Search for the cell housing the specified text and yield its (x, y) center coordinate. 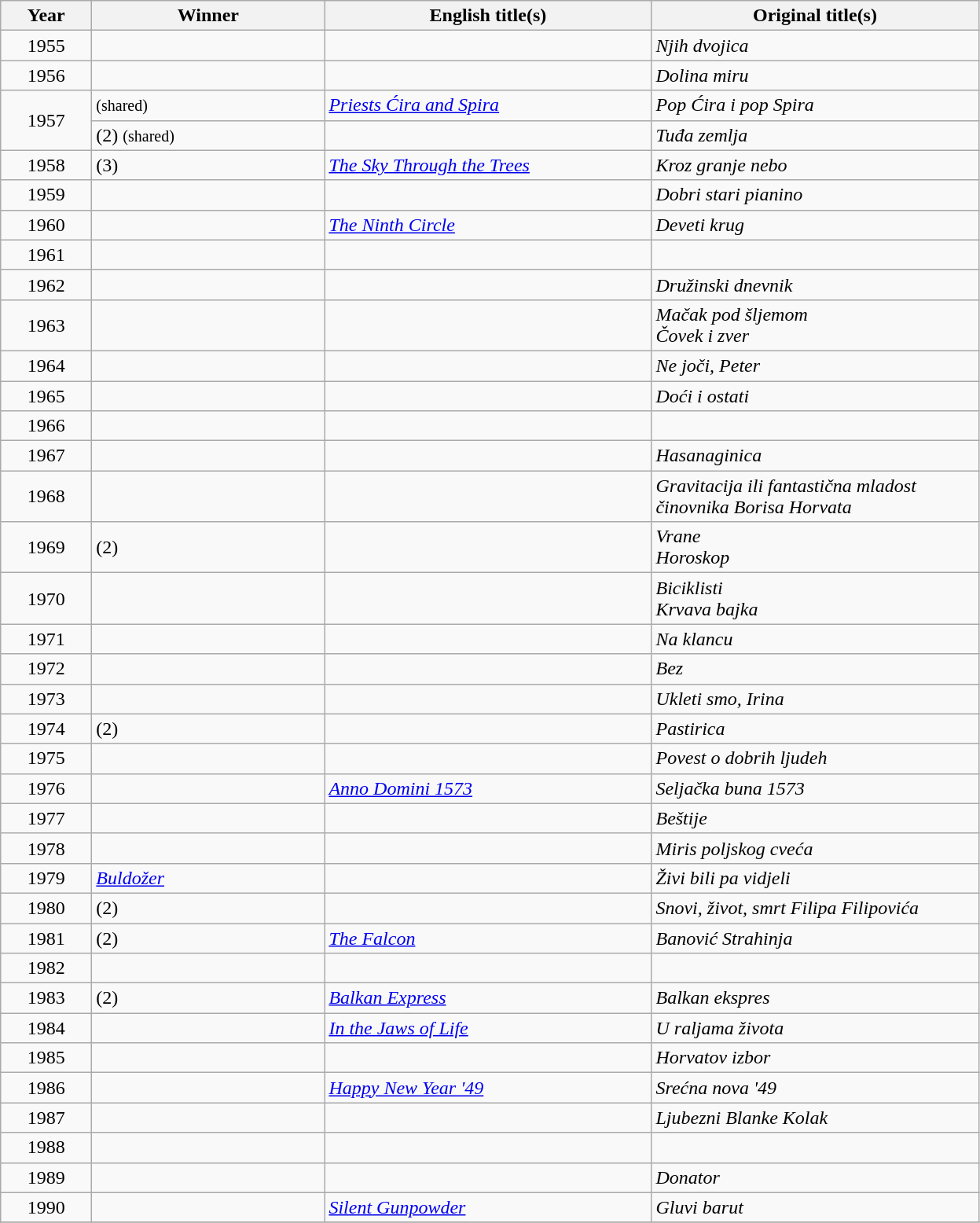
Dobri stari pianino (815, 195)
Na klancu (815, 639)
1966 (46, 426)
1987 (46, 1118)
1977 (46, 818)
1974 (46, 729)
Seljačka buna 1573 (815, 788)
1955 (46, 46)
Banović Strahinja (815, 938)
1968 (46, 497)
1956 (46, 75)
The Sky Through the Trees (488, 165)
1982 (46, 968)
VraneHoroskop (815, 547)
1960 (46, 225)
(shared) (208, 105)
1988 (46, 1148)
Beštije (815, 818)
1989 (46, 1177)
1965 (46, 395)
Miris poljskog cveća (815, 848)
Tuđa zemlja (815, 135)
Horvatov izbor (815, 1058)
The Falcon (488, 938)
1984 (46, 1028)
BiciklistiKrvava bajka (815, 599)
The Ninth Circle (488, 225)
Original title(s) (815, 16)
1969 (46, 547)
Povest o dobrih ljudeh (815, 758)
Buldožer (208, 878)
1980 (46, 908)
Družinski dnevnik (815, 285)
English title(s) (488, 16)
1958 (46, 165)
Srećna nova '49 (815, 1088)
Njih dvojica (815, 46)
1986 (46, 1088)
1983 (46, 998)
Doći i ostati (815, 395)
Snovi, život, smrt Filipa Filipovića (815, 908)
Anno Domini 1573 (488, 788)
1972 (46, 669)
Bez (815, 669)
1973 (46, 699)
Mačak pod šljemomČovek i zver (815, 325)
1978 (46, 848)
Priests Ćira and Spira (488, 105)
1967 (46, 456)
1976 (46, 788)
1963 (46, 325)
Gluvi barut (815, 1207)
Silent Gunpowder (488, 1207)
1964 (46, 365)
U raljama života (815, 1028)
Dolina miru (815, 75)
1970 (46, 599)
(2) (shared) (208, 135)
Pastirica (815, 729)
1957 (46, 120)
Kroz granje nebo (815, 165)
1990 (46, 1207)
Happy New Year '49 (488, 1088)
Ne joči, Peter (815, 365)
Year (46, 16)
1979 (46, 878)
1962 (46, 285)
Hasanaginica (815, 456)
Balkan Express (488, 998)
Ljubezni Blanke Kolak (815, 1118)
1959 (46, 195)
Winner (208, 16)
In the Jaws of Life (488, 1028)
1971 (46, 639)
(3) (208, 165)
Donator (815, 1177)
Pop Ćira i pop Spira (815, 105)
Deveti krug (815, 225)
1981 (46, 938)
1961 (46, 255)
Gravitacija ili fantastična mladost činovnika Borisa Horvata (815, 497)
Balkan ekspres (815, 998)
Ukleti smo, Irina (815, 699)
Živi bili pa vidjeli (815, 878)
1985 (46, 1058)
1975 (46, 758)
